Provide the [x, y] coordinate of the cell's center where the given text is located.  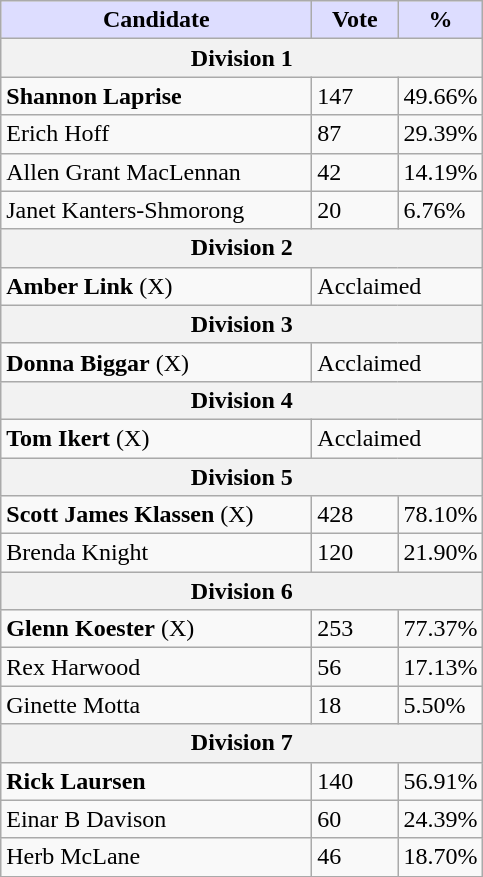
21.90% [440, 553]
Erich Hoff [156, 134]
Vote [355, 20]
49.66% [440, 96]
18 [355, 705]
60 [355, 819]
6.76% [440, 210]
147 [355, 96]
Scott James Klassen (X) [156, 515]
78.10% [440, 515]
29.39% [440, 134]
140 [355, 781]
Amber Link (X) [156, 286]
20 [355, 210]
Rick Laursen [156, 781]
14.19% [440, 172]
Shannon Laprise [156, 96]
77.37% [440, 629]
Division 1 [242, 58]
5.50% [440, 705]
Candidate [156, 20]
18.70% [440, 857]
42 [355, 172]
% [440, 20]
17.13% [440, 667]
Tom Ikert (X) [156, 438]
Glenn Koester (X) [156, 629]
56 [355, 667]
Allen Grant MacLennan [156, 172]
Einar B Davison [156, 819]
Janet Kanters-Shmorong [156, 210]
Rex Harwood [156, 667]
Division 7 [242, 743]
Ginette Motta [156, 705]
428 [355, 515]
24.39% [440, 819]
Division 4 [242, 400]
Herb McLane [156, 857]
253 [355, 629]
87 [355, 134]
Division 3 [242, 324]
Donna Biggar (X) [156, 362]
Division 5 [242, 477]
120 [355, 553]
56.91% [440, 781]
46 [355, 857]
Division 2 [242, 248]
Division 6 [242, 591]
Brenda Knight [156, 553]
